Search for the cell housing the specified text and yield its [X, Y] center coordinate. 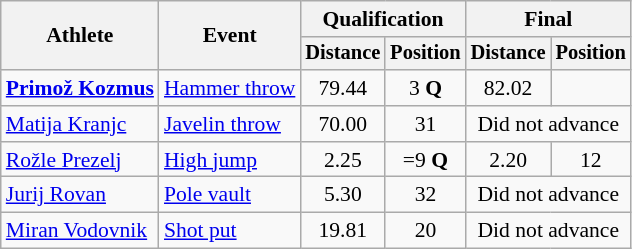
12 [591, 160]
Final [548, 19]
2.20 [508, 160]
=9 Q [425, 160]
82.02 [508, 88]
Hammer throw [230, 88]
5.30 [342, 195]
Event [230, 36]
Shot put [230, 231]
Javelin throw [230, 124]
70.00 [342, 124]
2.25 [342, 160]
31 [425, 124]
Qualification [382, 19]
Pole vault [230, 195]
Jurij Rovan [80, 195]
Rožle Prezelj [80, 160]
32 [425, 195]
Matija Kranjc [80, 124]
Primož Kozmus [80, 88]
19.81 [342, 231]
3 Q [425, 88]
Athlete [80, 36]
79.44 [342, 88]
High jump [230, 160]
Miran Vodovnik [80, 231]
20 [425, 231]
